Search for the cell housing the specified text and yield its (X, Y) center coordinate. 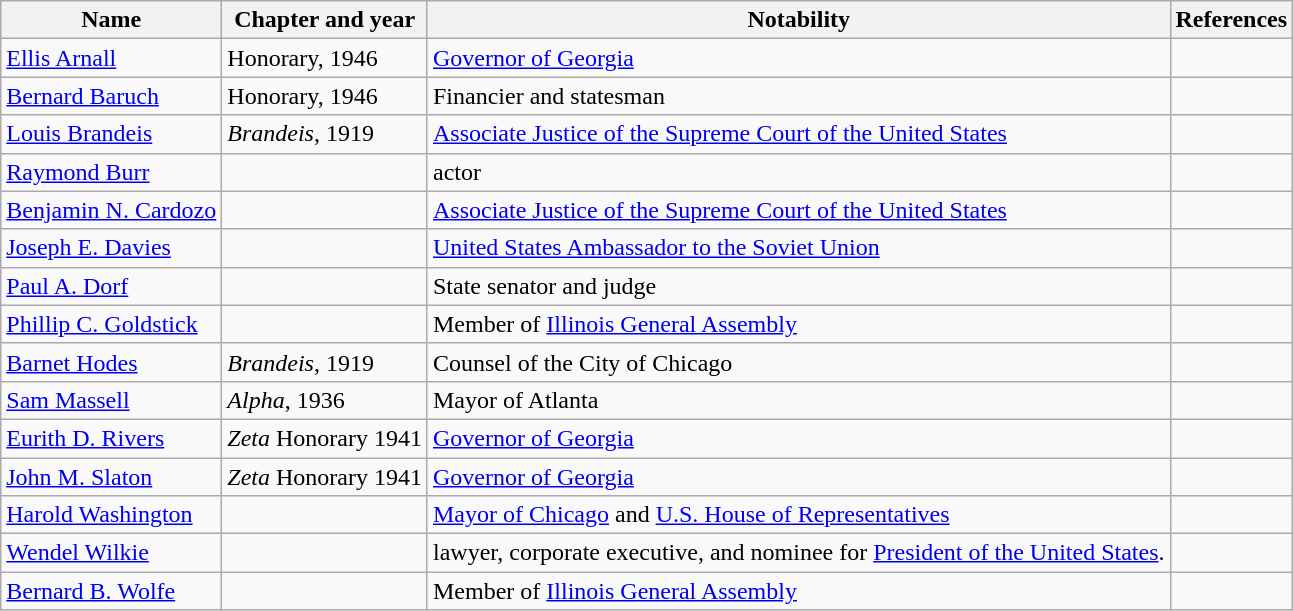
Joseph E. Davies (112, 248)
Alpha, 1936 (325, 400)
Barnet Hodes (112, 362)
Raymond Burr (112, 172)
United States Ambassador to the Soviet Union (798, 248)
Mayor of Chicago and U.S. House of Representatives (798, 515)
Mayor of Atlanta (798, 400)
lawyer, corporate executive, and nominee for President of the United States. (798, 553)
John M. Slaton (112, 477)
Paul A. Dorf (112, 286)
Eurith D. Rivers (112, 438)
Ellis Arnall (112, 58)
References (1232, 20)
Benjamin N. Cardozo (112, 210)
Harold Washington (112, 515)
actor (798, 172)
Phillip C. Goldstick (112, 324)
Counsel of the City of Chicago (798, 362)
Financier and statesman (798, 96)
Wendel Wilkie (112, 553)
Louis Brandeis (112, 134)
State senator and judge (798, 286)
Chapter and year (325, 20)
Sam Massell (112, 400)
Bernard Baruch (112, 96)
Name (112, 20)
Notability (798, 20)
Bernard B. Wolfe (112, 591)
